Extract the [X, Y] coordinate from the center of the cell holding the provided text.  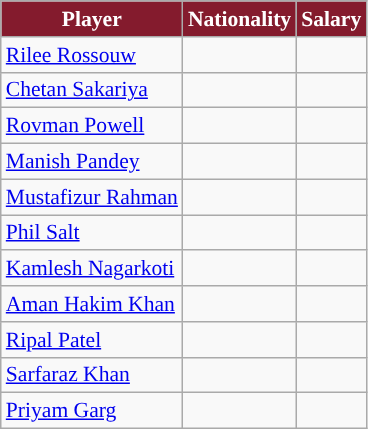
Rilee Rossouw [92, 55]
Sarfaraz Khan [92, 375]
Priyam Garg [92, 411]
Rovman Powell [92, 126]
Aman Hakim Khan [92, 304]
Player [92, 19]
Mustafizur Rahman [92, 197]
Nationality [240, 19]
Manish Pandey [92, 162]
Ripal Patel [92, 340]
Salary [331, 19]
Kamlesh Nagarkoti [92, 269]
Phil Salt [92, 233]
Chetan Sakariya [92, 90]
